From the cell containing the given text, extract its center point as [x, y] coordinate. 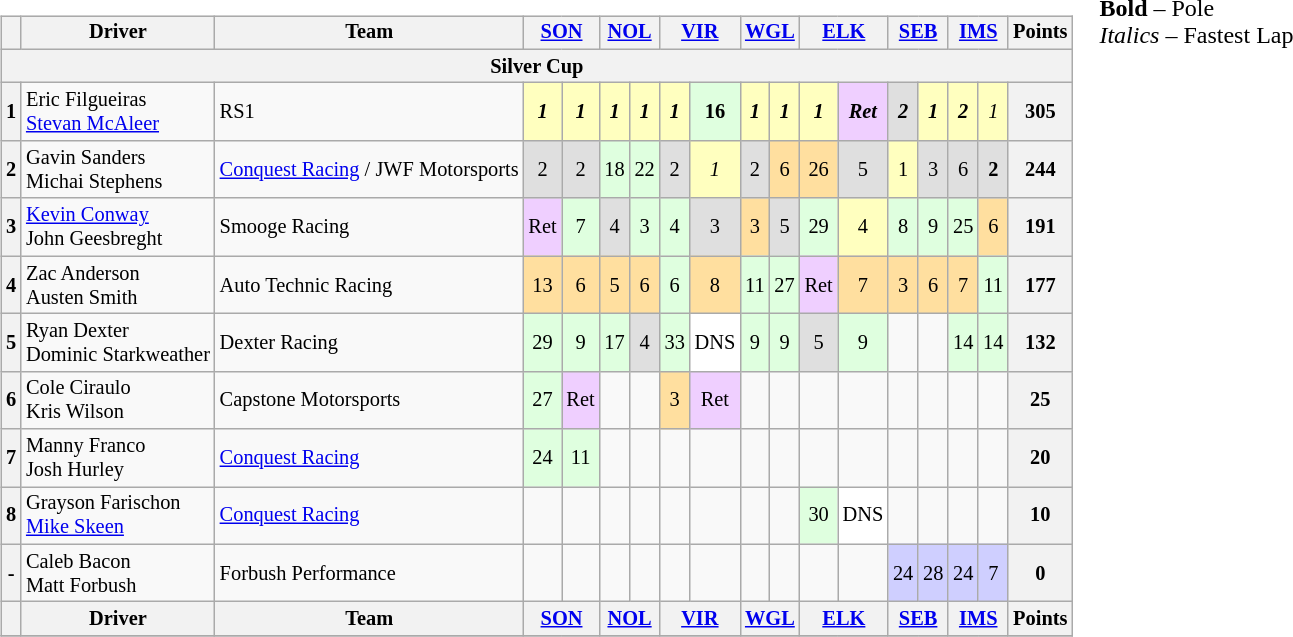
132 [1040, 343]
Manny Franco Josh Hurley [118, 458]
Capstone Motorsports [370, 400]
Ryan Dexter Dominic Starkweather [118, 343]
Grayson Farischon Mike Skeen [118, 516]
Conquest Racing / JWF Motorsports [370, 170]
- [11, 573]
30 [819, 516]
RS1 [370, 112]
Dexter Racing [370, 343]
Eric Filgueiras Stevan McAleer [118, 112]
191 [1040, 227]
Smooge Racing [370, 227]
10 [1040, 516]
17 [615, 343]
Gavin Sanders Michai Stephens [118, 170]
0 [1040, 573]
26 [819, 170]
244 [1040, 170]
Zac Anderson Austen Smith [118, 285]
Silver Cup [536, 66]
13 [543, 285]
177 [1040, 285]
16 [715, 112]
Kevin Conway John Geesbreght [118, 227]
28 [933, 573]
33 [675, 343]
Auto Technic Racing [370, 285]
22 [645, 170]
305 [1040, 112]
20 [1040, 458]
18 [615, 170]
Caleb Bacon Matt Forbush [118, 573]
Cole Ciraulo Kris Wilson [118, 400]
Forbush Performance [370, 573]
